Determine the (X, Y) coordinate at the center of the cell enclosing the given text.  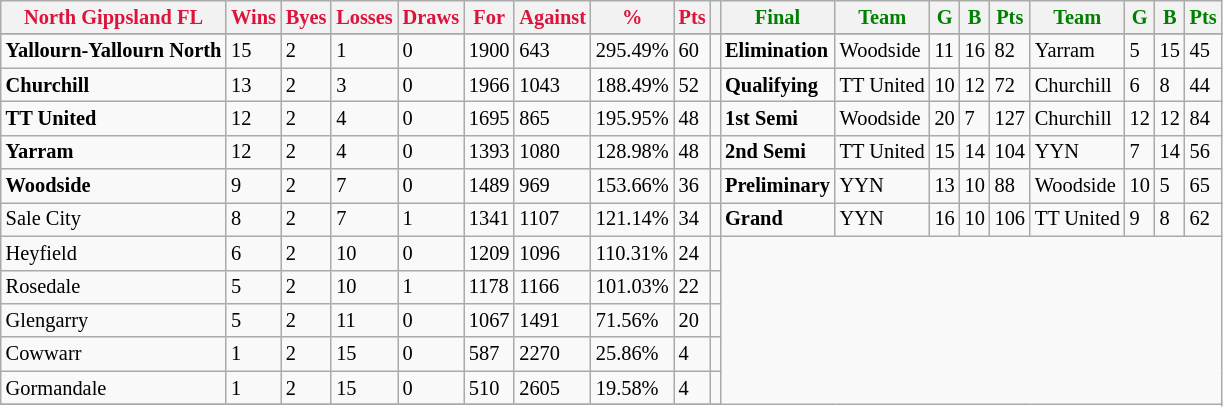
Wins (254, 17)
1096 (552, 253)
188.49% (632, 85)
60 (692, 51)
65 (1204, 186)
1166 (552, 287)
1107 (552, 219)
44 (1204, 85)
2270 (552, 354)
510 (489, 388)
56 (1204, 152)
865 (552, 118)
62 (1204, 219)
1080 (552, 152)
153.66% (632, 186)
72 (1010, 85)
Final (778, 17)
Grand (778, 219)
969 (552, 186)
110.31% (632, 253)
1695 (489, 118)
Losses (364, 17)
82 (1010, 51)
Against (552, 17)
587 (489, 354)
% (632, 17)
1209 (489, 253)
Draws (431, 17)
Preliminary (778, 186)
Byes (306, 17)
127 (1010, 118)
North Gippsland FL (114, 17)
1341 (489, 219)
1393 (489, 152)
Yallourn-Yallourn North (114, 51)
1067 (489, 320)
106 (1010, 219)
19.58% (632, 388)
1966 (489, 85)
2nd Semi (778, 152)
1178 (489, 287)
For (489, 17)
1st Semi (778, 118)
121.14% (632, 219)
22 (692, 287)
1043 (552, 85)
71.56% (632, 320)
295.49% (632, 51)
1489 (489, 186)
Qualifying (778, 85)
1900 (489, 51)
Heyfield (114, 253)
Glengarry (114, 320)
643 (552, 51)
25.86% (632, 354)
84 (1204, 118)
52 (692, 85)
2605 (552, 388)
34 (692, 219)
45 (1204, 51)
Gormandale (114, 388)
36 (692, 186)
Sale City (114, 219)
88 (1010, 186)
104 (1010, 152)
1491 (552, 320)
101.03% (632, 287)
3 (364, 85)
Cowwarr (114, 354)
128.98% (632, 152)
195.95% (632, 118)
24 (692, 253)
Rosedale (114, 287)
Elimination (778, 51)
